Return [x, y] of the center of cell containing provided text 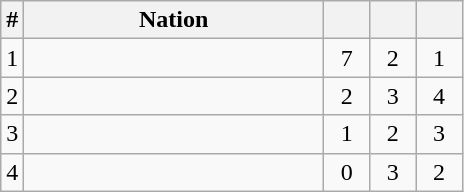
7 [347, 58]
# [12, 20]
Nation [174, 20]
0 [347, 172]
